Capture the cell that displays the provided text and extract its (x, y) central coordinate. 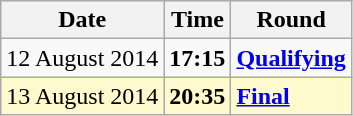
Date (82, 20)
Final (291, 96)
13 August 2014 (82, 96)
Qualifying (291, 58)
Round (291, 20)
20:35 (198, 96)
17:15 (198, 58)
12 August 2014 (82, 58)
Time (198, 20)
